Return the [x, y] coordinate for the center point of the cell that contains the specified text.  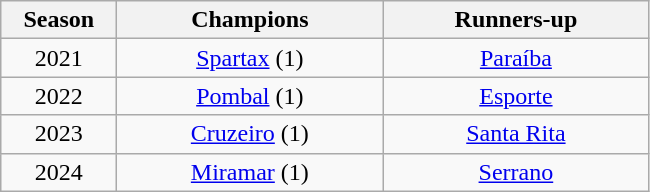
Spartax (1) [250, 58]
Season [59, 20]
Esporte [516, 96]
2022 [59, 96]
Serrano [516, 172]
Paraíba [516, 58]
2024 [59, 172]
2021 [59, 58]
Santa Rita [516, 134]
2023 [59, 134]
Pombal (1) [250, 96]
Champions [250, 20]
Runners-up [516, 20]
Miramar (1) [250, 172]
Cruzeiro (1) [250, 134]
